Pinpoint the cell where the given text exists, returning its (X, Y) midpoint coordinate. 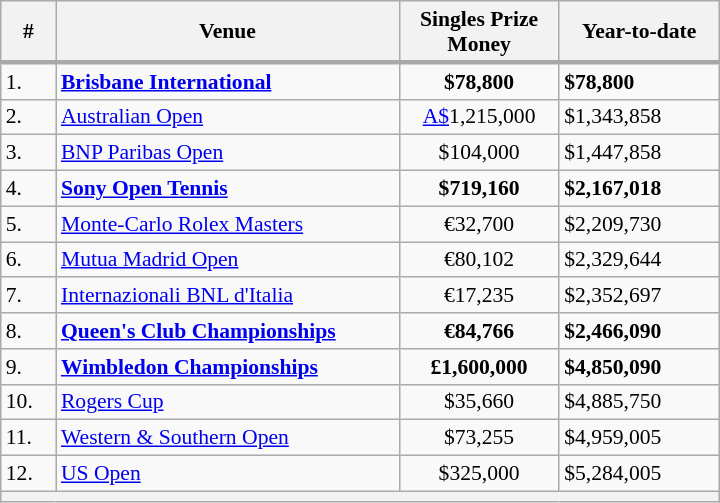
€84,766 (479, 331)
4. (28, 189)
€80,102 (479, 260)
A$1,215,000 (479, 117)
$1,343,858 (639, 117)
Venue (228, 32)
£1,600,000 (479, 367)
Wimbledon Championships (228, 367)
€17,235 (479, 296)
$2,209,730 (639, 224)
1. (28, 80)
Singles Prize Money (479, 32)
$104,000 (479, 153)
Western & Southern Open (228, 438)
$35,660 (479, 402)
$4,885,750 (639, 402)
$2,167,018 (639, 189)
$325,000 (479, 474)
12. (28, 474)
6. (28, 260)
2. (28, 117)
$719,160 (479, 189)
$1,447,858 (639, 153)
$5,284,005 (639, 474)
9. (28, 367)
Sony Open Tennis (228, 189)
Year-to-date (639, 32)
$73,255 (479, 438)
3. (28, 153)
Brisbane International (228, 80)
7. (28, 296)
$4,959,005 (639, 438)
Australian Open (228, 117)
$2,329,644 (639, 260)
€32,700 (479, 224)
Internazionali BNL d'Italia (228, 296)
10. (28, 402)
Queen's Club Championships (228, 331)
Monte-Carlo Rolex Masters (228, 224)
# (28, 32)
$2,352,697 (639, 296)
8. (28, 331)
Rogers Cup (228, 402)
Mutua Madrid Open (228, 260)
$4,850,090 (639, 367)
$2,466,090 (639, 331)
5. (28, 224)
BNP Paribas Open (228, 153)
US Open (228, 474)
11. (28, 438)
